Scan for the cell matching the given text and deliver its [x, y] coordinate at center. 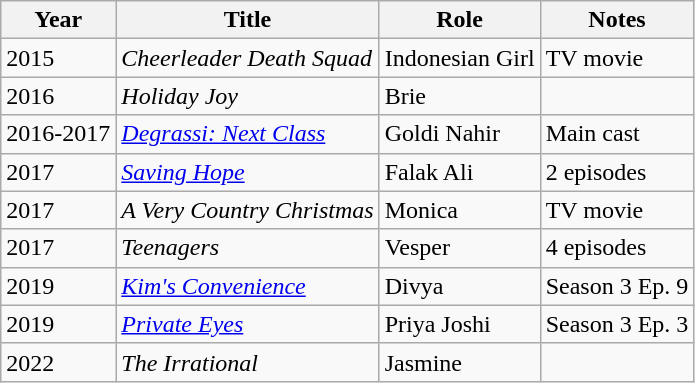
2016-2017 [58, 134]
Role [460, 20]
2022 [58, 362]
Divya [460, 286]
Cheerleader Death Squad [248, 58]
Falak Ali [460, 172]
Year [58, 20]
Priya Joshi [460, 324]
4 episodes [617, 248]
Notes [617, 20]
Season 3 Ep. 9 [617, 286]
Indonesian Girl [460, 58]
Saving Hope [248, 172]
Kim's Convenience [248, 286]
Season 3 Ep. 3 [617, 324]
Goldi Nahir [460, 134]
Jasmine [460, 362]
2 episodes [617, 172]
Title [248, 20]
2015 [58, 58]
2016 [58, 96]
Vesper [460, 248]
A Very Country Christmas [248, 210]
Private Eyes [248, 324]
Main cast [617, 134]
Teenagers [248, 248]
The Irrational [248, 362]
Brie [460, 96]
Monica [460, 210]
Holiday Joy [248, 96]
Degrassi: Next Class [248, 134]
